For the text-containing cell, return its midpoint in [x, y] coordinate format. 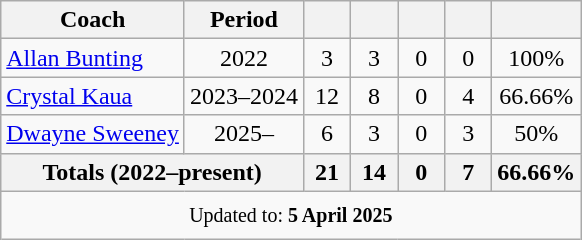
2023–2024 [244, 96]
7 [468, 172]
12 [326, 96]
Updated to: 5 April 2025 [291, 216]
50% [536, 134]
Totals (2022–present) [152, 172]
Coach [93, 20]
Allan Bunting [93, 58]
21 [326, 172]
2025– [244, 134]
Dwayne Sweeney [93, 134]
14 [374, 172]
Period [244, 20]
2022 [244, 58]
6 [326, 134]
100% [536, 58]
8 [374, 96]
4 [468, 96]
Crystal Kaua [93, 96]
